Output the [x, y] coordinate of the center of the cell containing the given text.  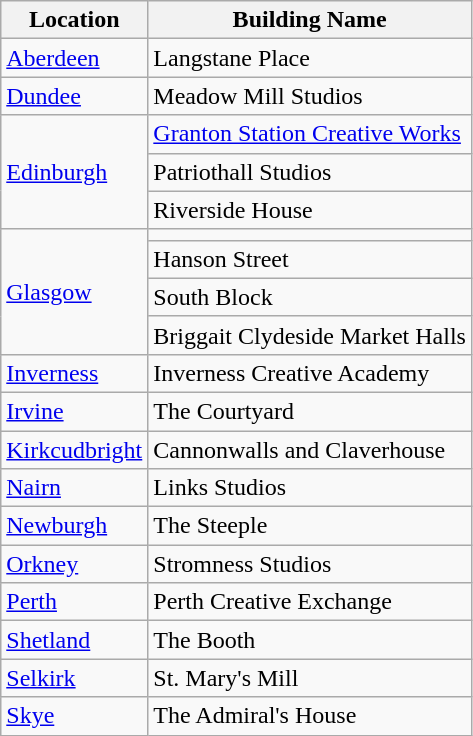
Granton Station Creative Works [310, 134]
Briggait Clydeside Market Halls [310, 335]
Newburgh [74, 526]
Patriothall Studios [310, 172]
Selkirk [74, 678]
Glasgow [74, 292]
Cannonwalls and Claverhouse [310, 449]
Aberdeen [74, 58]
Riverside House [310, 210]
Langstane Place [310, 58]
Inverness Creative Academy [310, 373]
Perth [74, 602]
Location [74, 20]
Dundee [74, 96]
The Booth [310, 640]
The Courtyard [310, 411]
Links Studios [310, 488]
Perth Creative Exchange [310, 602]
The Admiral's House [310, 716]
Shetland [74, 640]
Orkney [74, 564]
Skye [74, 716]
St. Mary's Mill [310, 678]
Hanson Street [310, 259]
Building Name [310, 20]
South Block [310, 297]
Edinburgh [74, 172]
Nairn [74, 488]
The Steeple [310, 526]
Irvine [74, 411]
Meadow Mill Studios [310, 96]
Kirkcudbright [74, 449]
Stromness Studios [310, 564]
Inverness [74, 373]
